Search for the cell housing the specified text and yield its (X, Y) center coordinate. 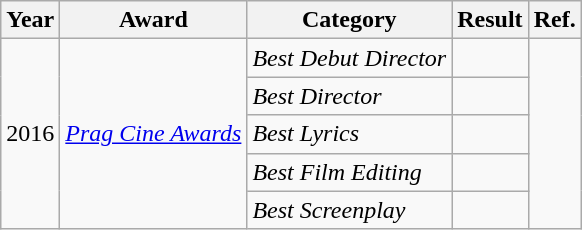
Best Debut Director (350, 58)
Result (490, 20)
Category (350, 20)
Year (30, 20)
Best Film Editing (350, 172)
Best Lyrics (350, 134)
Award (154, 20)
2016 (30, 134)
Prag Cine Awards (154, 134)
Best Director (350, 96)
Ref. (554, 20)
Best Screenplay (350, 210)
